Capture the cell that displays the provided text and extract its (X, Y) central coordinate. 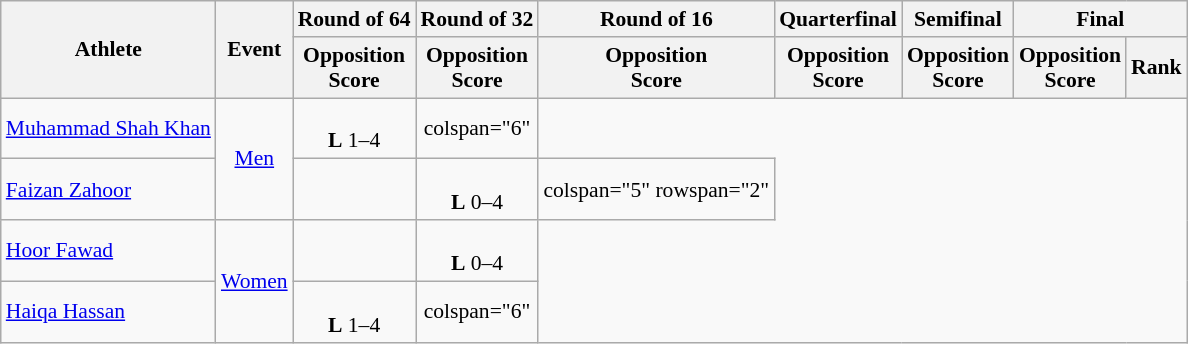
Faizan Zahoor (108, 190)
Round of 16 (656, 19)
Final (1100, 19)
Event (254, 50)
Rank (1156, 68)
Men (254, 159)
colspan="5" rowspan="2" (656, 190)
Athlete (108, 50)
Semifinal (958, 19)
Quarterfinal (838, 19)
Hoor Fawad (108, 250)
Round of 32 (478, 19)
Muhammad Shah Khan (108, 128)
Round of 64 (354, 19)
Women (254, 281)
Haiqa Hassan (108, 312)
